Output the (X, Y) coordinate of the center of the cell containing the given text.  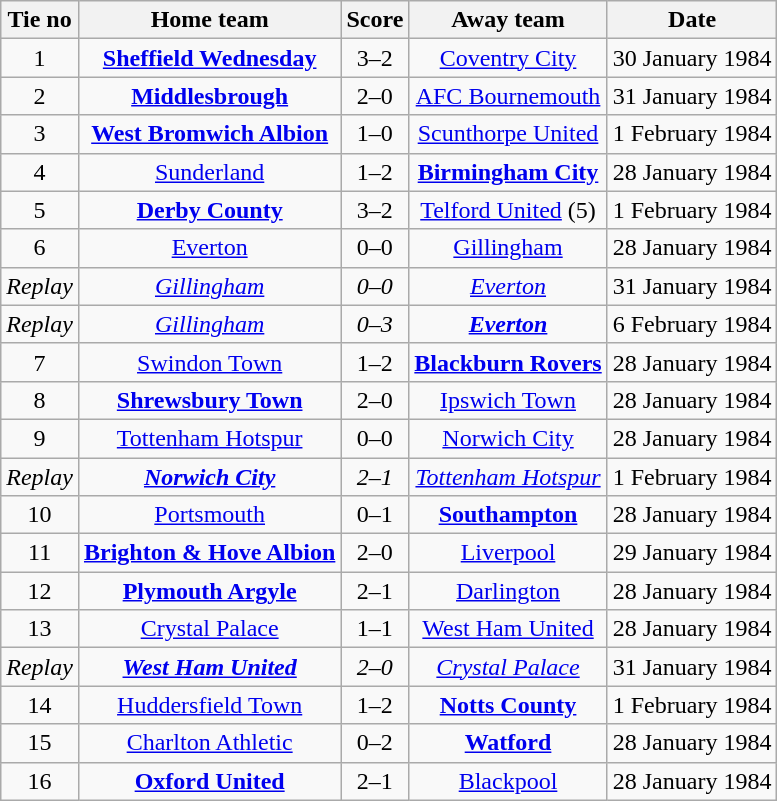
5 (40, 210)
0–3 (375, 324)
29 January 1984 (692, 553)
Scunthorpe United (508, 134)
Oxford United (209, 781)
Sheffield Wednesday (209, 58)
Date (692, 20)
Notts County (508, 705)
9 (40, 438)
Southampton (508, 515)
Blackpool (508, 781)
Birmingham City (508, 172)
14 (40, 705)
1–1 (375, 629)
Home team (209, 20)
1–0 (375, 134)
Ipswich Town (508, 400)
0–1 (375, 515)
Darlington (508, 591)
15 (40, 743)
Huddersfield Town (209, 705)
8 (40, 400)
Swindon Town (209, 362)
4 (40, 172)
West Bromwich Albion (209, 134)
AFC Bournemouth (508, 96)
Liverpool (508, 553)
10 (40, 515)
Away team (508, 20)
7 (40, 362)
16 (40, 781)
11 (40, 553)
6 (40, 248)
3 (40, 134)
Tie no (40, 20)
Plymouth Argyle (209, 591)
30 January 1984 (692, 58)
Telford United (5) (508, 210)
Blackburn Rovers (508, 362)
Coventry City (508, 58)
1 (40, 58)
Derby County (209, 210)
Portsmouth (209, 515)
Sunderland (209, 172)
Shrewsbury Town (209, 400)
Watford (508, 743)
Brighton & Hove Albion (209, 553)
6 February 1984 (692, 324)
12 (40, 591)
Score (375, 20)
0–2 (375, 743)
Middlesbrough (209, 96)
13 (40, 629)
Charlton Athletic (209, 743)
2 (40, 96)
